Identify which cell holds the provided text, then report its (X, Y) central coordinate. 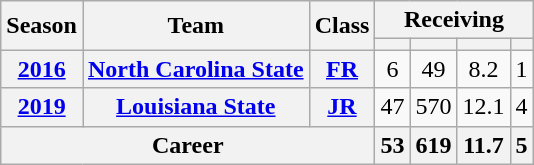
Career (188, 145)
Louisiana State (196, 107)
Team (196, 26)
8.2 (484, 69)
Season (42, 26)
11.7 (484, 145)
4 (522, 107)
FR (342, 69)
12.1 (484, 107)
619 (434, 145)
Receiving (454, 20)
1 (522, 69)
JR (342, 107)
2016 (42, 69)
2019 (42, 107)
Class (342, 26)
6 (392, 69)
49 (434, 69)
53 (392, 145)
47 (392, 107)
North Carolina State (196, 69)
570 (434, 107)
5 (522, 145)
